Extract the (x, y) coordinate from the center of the cell holding the provided text.  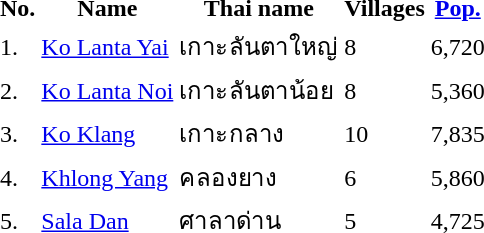
Ko Lanta Yai (108, 46)
เกาะลันตาน้อย (259, 90)
6 (384, 177)
Ko Lanta Noi (108, 90)
Khlong Yang (108, 177)
เกาะกลาง (259, 134)
10 (384, 134)
เกาะลันตาใหญ่ (259, 46)
Ko Klang (108, 134)
คลองยาง (259, 177)
